Find where the given text appears and provide that cell's center as [x, y] coordinate. 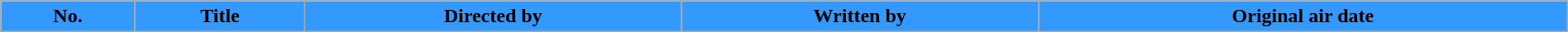
Written by [860, 16]
Directed by [493, 16]
Title [220, 16]
No. [68, 16]
Original air date [1303, 16]
